Detect which cell encompasses the target text, then output its [X, Y] center coordinate. 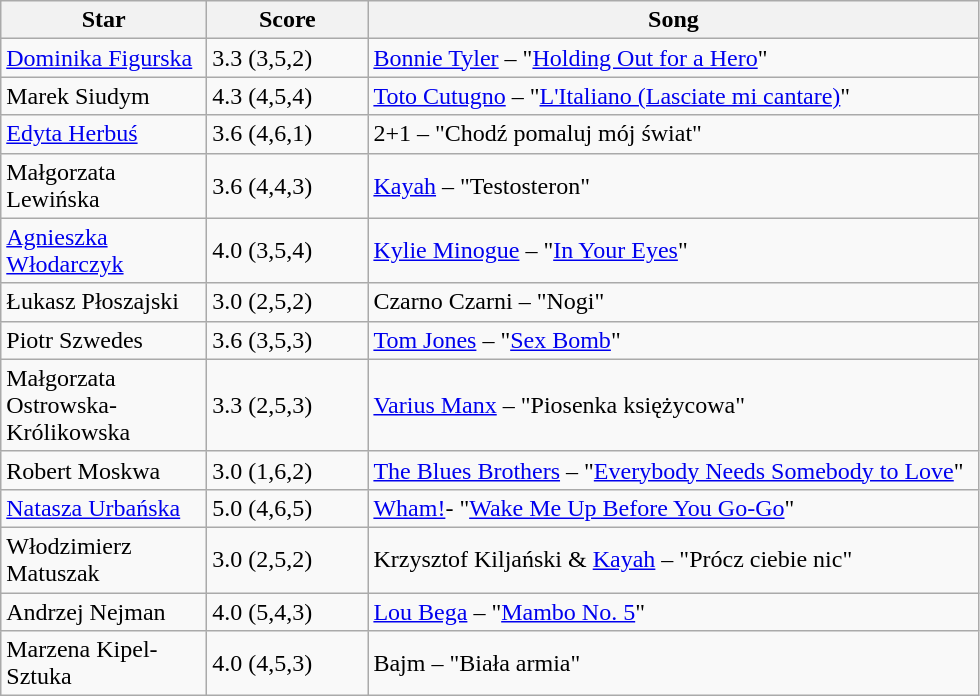
Star [104, 20]
Czarno Czarni – "Nogi" [674, 302]
Edyta Herbuś [104, 134]
Dominika Figurska [104, 58]
3.3 (2,5,3) [288, 405]
The Blues Brothers – "Everybody Needs Somebody to Love" [674, 470]
Natasza Urbańska [104, 508]
Kayah – "Testosteron" [674, 186]
4.0 (5,4,3) [288, 611]
Wham!- "Wake Me Up Before You Go-Go" [674, 508]
Bajm – "Biała armia" [674, 664]
4.0 (3,5,4) [288, 250]
3.6 (4,6,1) [288, 134]
Marek Siudym [104, 96]
Song [674, 20]
Kylie Minogue – "In Your Eyes" [674, 250]
Włodzimierz Matuszak [104, 560]
Bonnie Tyler – "Holding Out for a Hero" [674, 58]
3.0 (1,6,2) [288, 470]
Agnieszka Włodarczyk [104, 250]
Andrzej Nejman [104, 611]
5.0 (4,6,5) [288, 508]
2+1 – "Chodź pomaluj mój świat" [674, 134]
Score [288, 20]
Małgorzata Lewińska [104, 186]
Krzysztof Kiljański & Kayah – "Prócz ciebie nic" [674, 560]
3.6 (3,5,3) [288, 340]
Tom Jones – "Sex Bomb" [674, 340]
4.0 (4,5,3) [288, 664]
Piotr Szwedes [104, 340]
4.3 (4,5,4) [288, 96]
Lou Bega – "Mambo No. 5" [674, 611]
Toto Cutugno – "L'Italiano (Lasciate mi cantare)" [674, 96]
Małgorzata Ostrowska-Królikowska [104, 405]
Robert Moskwa [104, 470]
3.6 (4,4,3) [288, 186]
Marzena Kipel-Sztuka [104, 664]
Varius Manx – "Piosenka księżycowa" [674, 405]
3.3 (3,5,2) [288, 58]
Łukasz Płoszajski [104, 302]
